For the text-containing cell, return its midpoint in (X, Y) coordinate format. 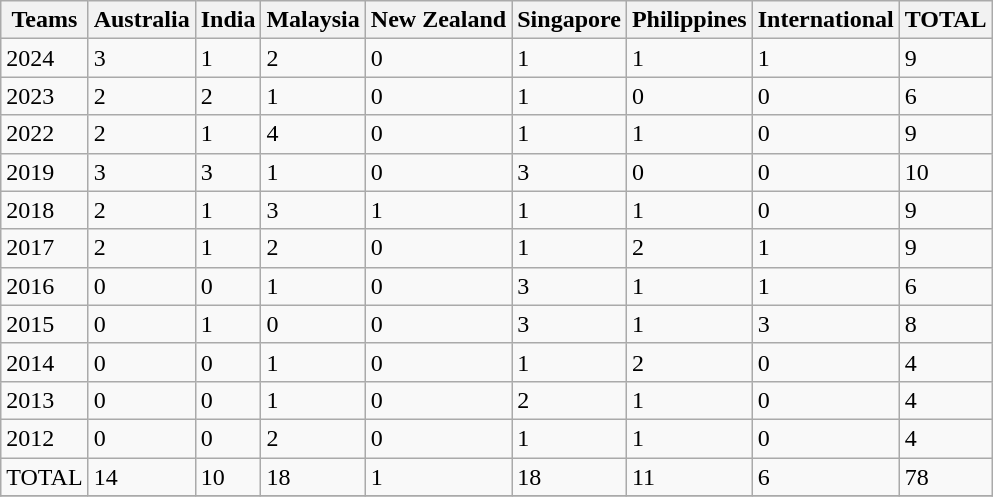
Philippines (689, 20)
2014 (44, 362)
2017 (44, 248)
Australia (142, 20)
2015 (44, 324)
Teams (44, 20)
Malaysia (313, 20)
2012 (44, 438)
India (228, 20)
2019 (44, 172)
New Zealand (438, 20)
14 (142, 477)
2013 (44, 400)
2022 (44, 134)
2016 (44, 286)
78 (946, 477)
2023 (44, 96)
8 (946, 324)
International (826, 20)
Singapore (570, 20)
2018 (44, 210)
2024 (44, 58)
11 (689, 477)
